Scan for the cell matching the given text and deliver its (X, Y) coordinate at center. 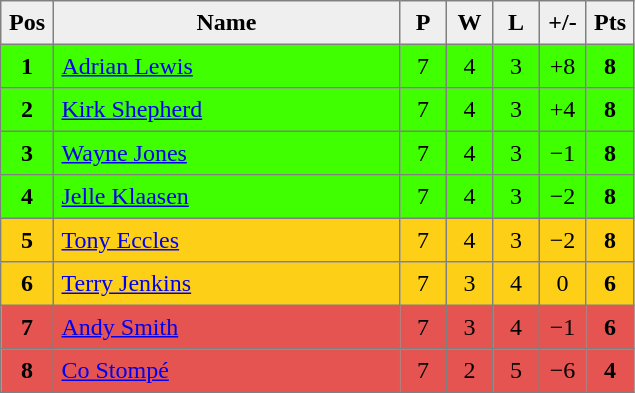
W (469, 23)
Pos (27, 23)
+4 (562, 110)
−6 (562, 371)
P (423, 23)
Tony Eccles (226, 240)
Co Stompé (226, 371)
0 (562, 284)
Name (226, 23)
Jelle Klaasen (226, 197)
L (516, 23)
Wayne Jones (226, 153)
Pts (610, 23)
+/- (562, 23)
Terry Jenkins (226, 284)
Kirk Shepherd (226, 110)
1 (27, 66)
Adrian Lewis (226, 66)
Andy Smith (226, 327)
+8 (562, 66)
